Search for the cell housing the specified text and yield its (X, Y) center coordinate. 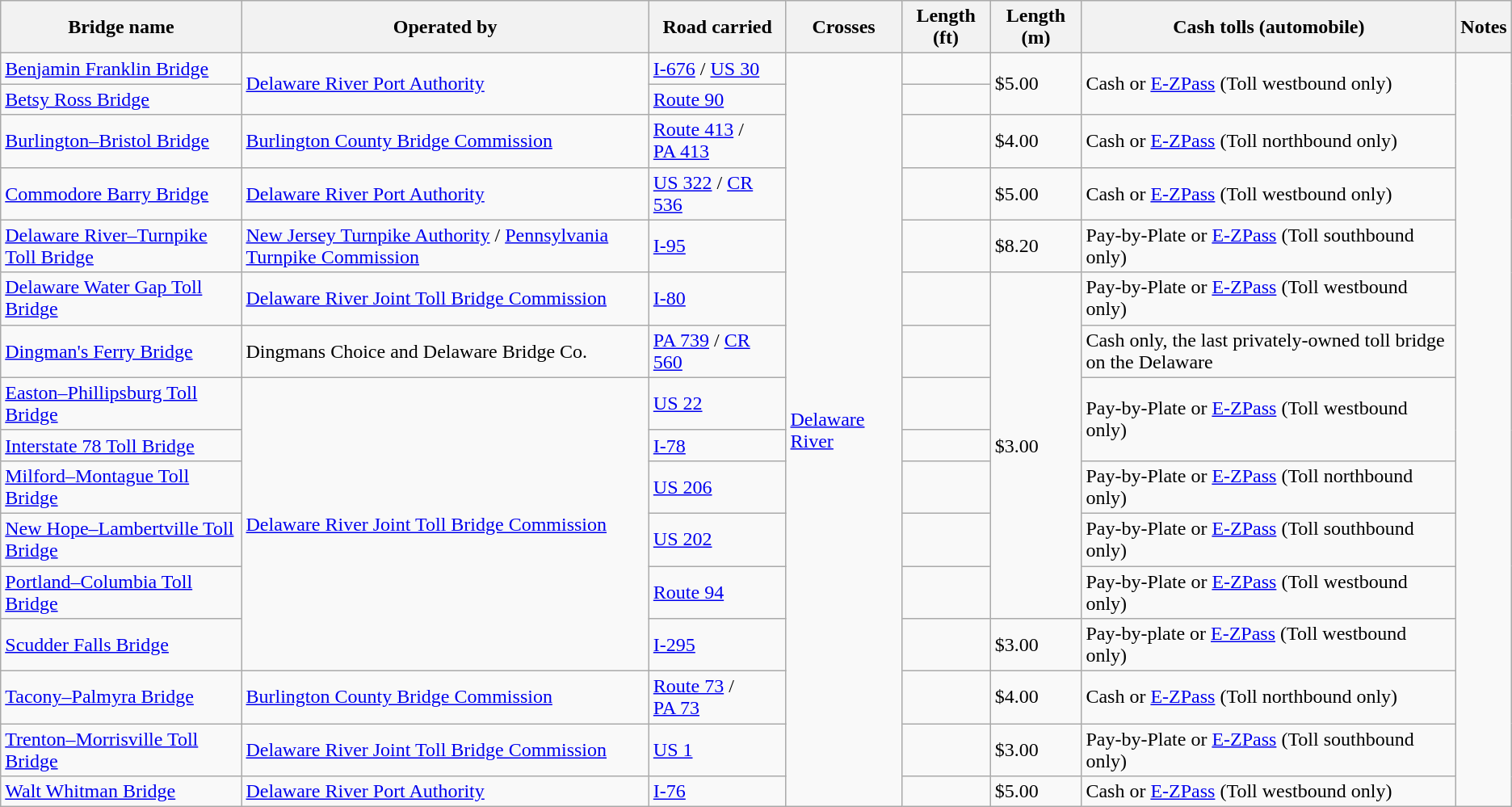
I-78 (717, 445)
Operated by (445, 27)
Pay-by-plate or E-ZPass (Toll westbound only) (1269, 645)
Walt Whitman Bridge (121, 792)
Milford–Montague Toll Bridge (121, 486)
Length (m) (1035, 27)
US 22 (717, 404)
Delaware River (843, 430)
Easton–Phillipsburg Toll Bridge (121, 404)
New Jersey Turnpike Authority / Pennsylvania Turnpike Commission (445, 246)
Route 90 (717, 99)
Betsy Ross Bridge (121, 99)
Benjamin Franklin Bridge (121, 69)
New Hope–Lambertville Toll Bridge (121, 540)
Road carried (717, 27)
US 1 (717, 750)
I-676 / US 30 (717, 69)
Cash tolls (automobile) (1269, 27)
I-76 (717, 792)
Route 94 (717, 591)
I-80 (717, 299)
Scudder Falls Bridge (121, 645)
Tacony–Palmyra Bridge (121, 698)
Interstate 78 Toll Bridge (121, 445)
I-295 (717, 645)
Length (ft) (946, 27)
Route 73 / PA 73 (717, 698)
I-95 (717, 246)
Crosses (843, 27)
Cash only, the last privately-owned toll bridge on the Delaware (1269, 351)
Dingmans Choice and Delaware Bridge Co. (445, 351)
US 322 / CR 536 (717, 194)
Trenton–Morrisville Toll Bridge (121, 750)
Burlington–Bristol Bridge (121, 141)
US 202 (717, 540)
PA 739 / CR 560 (717, 351)
Notes (1484, 27)
US 206 (717, 486)
Bridge name (121, 27)
Pay-by-Plate or E-ZPass (Toll northbound only) (1269, 486)
Portland–Columbia Toll Bridge (121, 591)
Delaware River–Turnpike Toll Bridge (121, 246)
$8.20 (1035, 246)
Delaware Water Gap Toll Bridge (121, 299)
Dingman's Ferry Bridge (121, 351)
Commodore Barry Bridge (121, 194)
Route 413 / PA 413 (717, 141)
